Return (X, Y) of the center of cell containing provided text 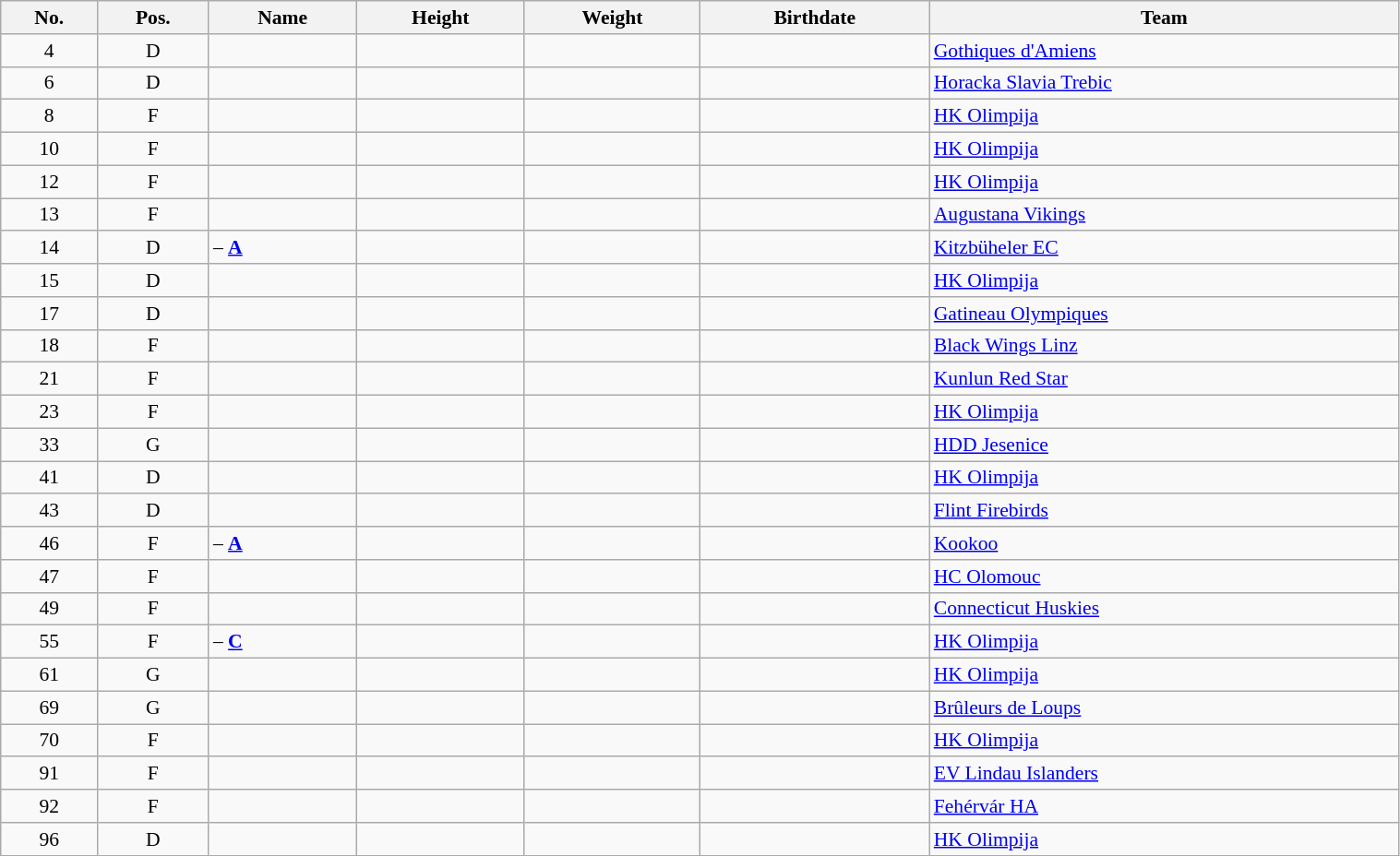
6 (50, 83)
– C (282, 642)
Height (440, 18)
55 (50, 642)
14 (50, 248)
Connecticut Huskies (1165, 609)
Birthdate (815, 18)
Team (1165, 18)
Kitzbüheler EC (1165, 248)
Name (282, 18)
4 (50, 51)
Horacka Slavia Trebic (1165, 83)
No. (50, 18)
Kunlun Red Star (1165, 379)
92 (50, 806)
Kookoo (1165, 543)
Gothiques d'Amiens (1165, 51)
33 (50, 445)
91 (50, 774)
10 (50, 149)
Black Wings Linz (1165, 346)
43 (50, 511)
Gatineau Olympiques (1165, 314)
HDD Jesenice (1165, 445)
47 (50, 577)
17 (50, 314)
8 (50, 116)
61 (50, 675)
Weight (613, 18)
46 (50, 543)
12 (50, 182)
Pos. (153, 18)
18 (50, 346)
13 (50, 215)
Augustana Vikings (1165, 215)
49 (50, 609)
EV Lindau Islanders (1165, 774)
70 (50, 741)
41 (50, 478)
96 (50, 839)
HC Olomouc (1165, 577)
Flint Firebirds (1165, 511)
15 (50, 280)
Brûleurs de Loups (1165, 707)
69 (50, 707)
Fehérvár HA (1165, 806)
23 (50, 412)
21 (50, 379)
